Extract the [X, Y] coordinate from the center of the cell holding the provided text.  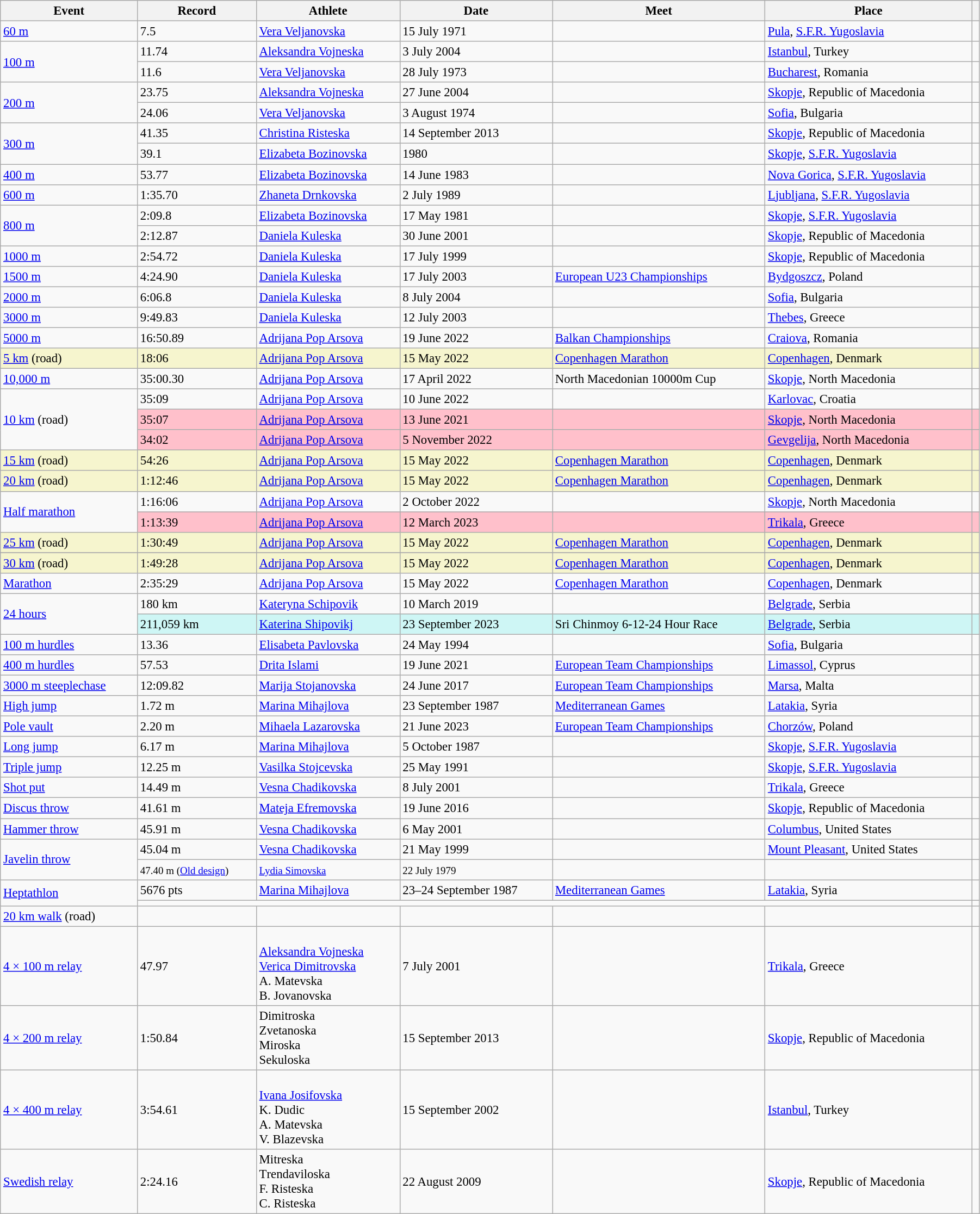
19 June 2021 [476, 665]
1:30:49 [197, 542]
6.17 m [197, 747]
Mateja Efremovska [328, 808]
4:24.90 [197, 277]
Drita Islami [328, 665]
23 September 1987 [476, 706]
High jump [69, 706]
1:16:06 [197, 501]
22 July 1979 [476, 870]
45.04 m [197, 849]
600 m [69, 195]
15 km (road) [69, 461]
Ljubljana, S.F.R. Yugoslavia [869, 195]
54:26 [197, 461]
7.5 [197, 32]
3 July 2004 [476, 52]
10 km (road) [69, 420]
Date [476, 11]
1:35.70 [197, 195]
2:54.72 [197, 256]
Christina Risteska [328, 133]
Katerina Shipovikj [328, 624]
5676 pts [197, 890]
17 July 1999 [476, 256]
12 July 2003 [476, 318]
1000 m [69, 256]
47.97 [197, 966]
30 km (road) [69, 563]
Columbus, United States [869, 829]
Aleksandra VojneskaVerica DimitrovskaA. MatevskaB. Jovanovska [328, 966]
16:50.89 [197, 338]
Shot put [69, 788]
Record [197, 11]
100 m hurdles [69, 645]
15 September 2013 [476, 1038]
Discus throw [69, 808]
Limassol, Cyprus [869, 665]
14 September 2013 [476, 133]
Ivana JosifovskaK. DudicA. MatevskaV. Blazevska [328, 1110]
24 June 2017 [476, 686]
10,000 m [69, 379]
23–24 September 1987 [476, 890]
Thebes, Greece [869, 318]
8 July 2001 [476, 788]
Vasilka Stojcevska [328, 767]
2:12.87 [197, 236]
4 × 100 m relay [69, 966]
24 hours [69, 614]
17 July 2003 [476, 277]
1.72 m [197, 706]
DimitroskaZvetanoskaMiroskaSekuloska [328, 1038]
2000 m [69, 297]
Event [69, 11]
11.74 [197, 52]
Gevgelija, North Macedonia [869, 440]
Half marathon [69, 511]
2.20 m [197, 727]
2:35:29 [197, 584]
Zhaneta Drnkovska [328, 195]
4 × 400 m relay [69, 1110]
1980 [476, 154]
МitreskaТrendaviloskaF. RisteskaC. Risteska [328, 1181]
13.36 [197, 645]
2:24.16 [197, 1181]
60 m [69, 32]
Nova Gorica, S.F.R. Yugoslavia [869, 175]
5000 m [69, 338]
2 October 2022 [476, 501]
24 May 1994 [476, 645]
Pole vault [69, 727]
35:00.30 [197, 379]
10 June 2022 [476, 399]
2 July 1989 [476, 195]
Marathon [69, 584]
Heptathlon [69, 893]
8 July 2004 [476, 297]
57.53 [197, 665]
5 November 2022 [476, 440]
9:49.83 [197, 318]
18:06 [197, 358]
Triple jump [69, 767]
100 m [69, 62]
30 June 2001 [476, 236]
53.77 [197, 175]
20 km (road) [69, 481]
5 October 1987 [476, 747]
24.06 [197, 113]
19 June 2022 [476, 338]
12 March 2023 [476, 522]
300 m [69, 144]
6 May 2001 [476, 829]
200 m [69, 102]
25 May 1991 [476, 767]
North Macedonian 10000m Cup [659, 379]
20 km walk (road) [69, 916]
Mount Pleasant, United States [869, 849]
47.40 m (Old design) [197, 870]
23.75 [197, 92]
European U23 Championships [659, 277]
Place [869, 11]
5 km (road) [69, 358]
15 July 1971 [476, 32]
6:06.8 [197, 297]
Marija Stojanovska [328, 686]
10 March 2019 [476, 604]
Lydia Simovska [328, 870]
400 m [69, 175]
211,059 km [197, 624]
1:12:46 [197, 481]
12:09.82 [197, 686]
39.1 [197, 154]
Pula, S.F.R. Yugoslavia [869, 32]
800 m [69, 225]
Bydgoszcz, Poland [869, 277]
Craiova, Romania [869, 338]
25 km (road) [69, 542]
2:09.8 [197, 215]
3:54.61 [197, 1110]
3000 m steeplechase [69, 686]
17 May 1981 [476, 215]
1:50.84 [197, 1038]
1500 m [69, 277]
Bucharest, Romania [869, 72]
45.91 m [197, 829]
1:49:28 [197, 563]
1:13:39 [197, 522]
17 April 2022 [476, 379]
Karlovac, Croatia [869, 399]
27 June 2004 [476, 92]
4 × 200 m relay [69, 1038]
41.61 m [197, 808]
41.35 [197, 133]
21 June 2023 [476, 727]
Elisabeta Pavlovska [328, 645]
21 May 1999 [476, 849]
400 m hurdles [69, 665]
22 August 2009 [476, 1181]
13 June 2021 [476, 420]
11.6 [197, 72]
35:07 [197, 420]
Long jump [69, 747]
Hammer throw [69, 829]
7 July 2001 [476, 966]
Chorzów, Poland [869, 727]
Swedish relay [69, 1181]
Marsa, Malta [869, 686]
3000 m [69, 318]
14 June 1983 [476, 175]
Meet [659, 11]
19 June 2016 [476, 808]
Mihaela Lazarovska [328, 727]
180 km [197, 604]
35:09 [197, 399]
15 September 2002 [476, 1110]
Javelin throw [69, 859]
14.49 m [197, 788]
Athlete [328, 11]
28 July 1973 [476, 72]
12.25 m [197, 767]
23 September 2023 [476, 624]
34:02 [197, 440]
Sri Chinmoy 6-12-24 Hour Race [659, 624]
Balkan Championships [659, 338]
Kateryna Schipovik [328, 604]
3 August 1974 [476, 113]
